Find where the given text appears and provide that cell's center as (X, Y) coordinate. 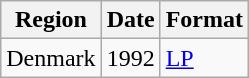
Date (130, 20)
Denmark (51, 58)
1992 (130, 58)
LP (204, 58)
Format (204, 20)
Region (51, 20)
